Locate the cell with the specified text and output its (x, y) center coordinate. 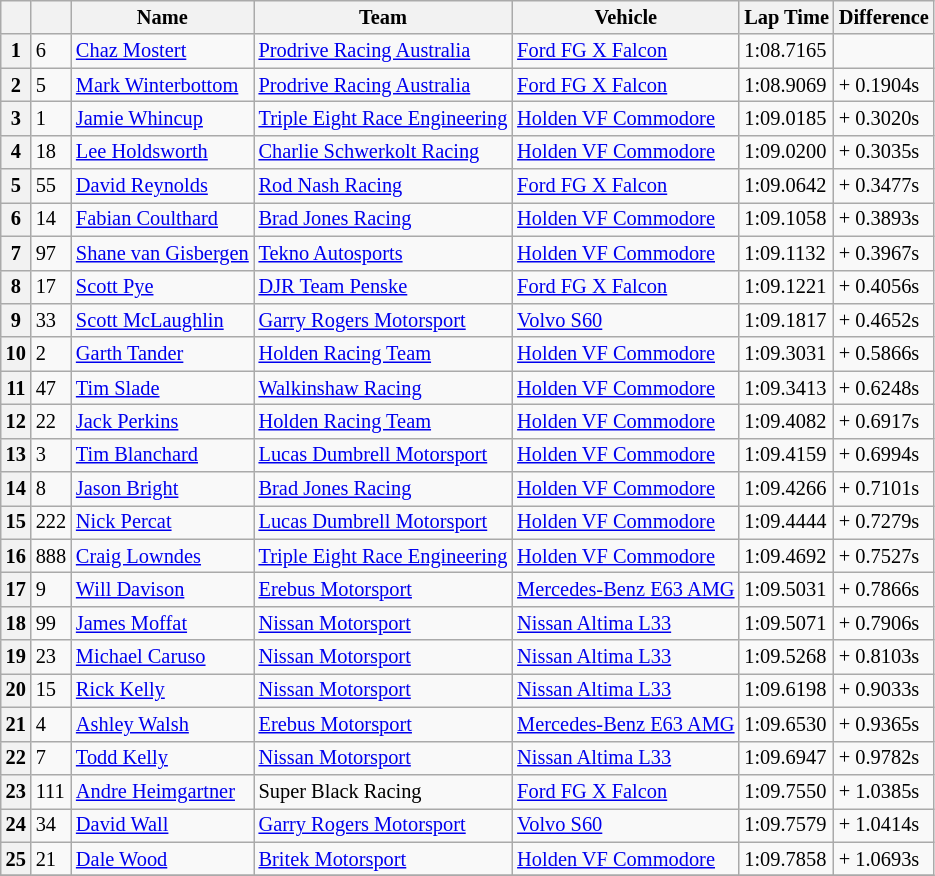
DJR Team Penske (384, 287)
1:09.6198 (786, 690)
+ 0.4652s (884, 320)
Garth Tander (162, 354)
Ashley Walsh (162, 724)
+ 0.7866s (884, 589)
1:09.5071 (786, 623)
1:09.6947 (786, 758)
James Moffat (162, 623)
Shane van Gisbergen (162, 253)
+ 0.3020s (884, 118)
Chaz Mostert (162, 51)
24 (16, 825)
888 (51, 556)
Nick Percat (162, 522)
99 (51, 623)
+ 0.9365s (884, 724)
Scott McLaughlin (162, 320)
33 (51, 320)
1:09.0642 (786, 186)
Team (384, 17)
+ 0.3477s (884, 186)
1:09.3031 (786, 354)
1:09.1132 (786, 253)
Dale Wood (162, 859)
+ 0.7101s (884, 489)
19 (16, 657)
Jack Perkins (162, 421)
222 (51, 522)
Andre Heimgartner (162, 791)
1:09.4159 (786, 455)
David Wall (162, 825)
Rod Nash Racing (384, 186)
1:09.1817 (786, 320)
+ 0.9033s (884, 690)
1:09.7858 (786, 859)
111 (51, 791)
47 (51, 388)
Tim Slade (162, 388)
+ 0.3893s (884, 219)
Jamie Whincup (162, 118)
Lee Holdsworth (162, 152)
Rick Kelly (162, 690)
Will Davison (162, 589)
13 (16, 455)
Tim Blanchard (162, 455)
Jason Bright (162, 489)
Michael Caruso (162, 657)
1:09.3413 (786, 388)
+ 1.0385s (884, 791)
1:09.0185 (786, 118)
+ 1.0414s (884, 825)
55 (51, 186)
Fabian Coulthard (162, 219)
Charlie Schwerkolt Racing (384, 152)
Todd Kelly (162, 758)
1:09.5031 (786, 589)
16 (16, 556)
11 (16, 388)
Lap Time (786, 17)
Mark Winterbottom (162, 85)
Britek Motorsport (384, 859)
Craig Lowndes (162, 556)
Walkinshaw Racing (384, 388)
12 (16, 421)
1:09.7550 (786, 791)
1:09.0200 (786, 152)
1:09.1058 (786, 219)
Super Black Racing (384, 791)
+ 0.8103s (884, 657)
+ 0.6994s (884, 455)
1:08.7165 (786, 51)
+ 1.0693s (884, 859)
1:09.5268 (786, 657)
+ 0.7279s (884, 522)
1:09.4692 (786, 556)
+ 0.9782s (884, 758)
Vehicle (626, 17)
+ 0.4056s (884, 287)
34 (51, 825)
+ 0.5866s (884, 354)
+ 0.7906s (884, 623)
97 (51, 253)
Scott Pye (162, 287)
1:09.4082 (786, 421)
+ 0.3967s (884, 253)
+ 0.6917s (884, 421)
10 (16, 354)
+ 0.1904s (884, 85)
+ 0.3035s (884, 152)
20 (16, 690)
Tekno Autosports (384, 253)
+ 0.7527s (884, 556)
Difference (884, 17)
+ 0.6248s (884, 388)
25 (16, 859)
1:09.6530 (786, 724)
Name (162, 17)
1:08.9069 (786, 85)
David Reynolds (162, 186)
1:09.4266 (786, 489)
1:09.7579 (786, 825)
1:09.1221 (786, 287)
1:09.4444 (786, 522)
